Scan for the cell matching the given text and deliver its (x, y) coordinate at center. 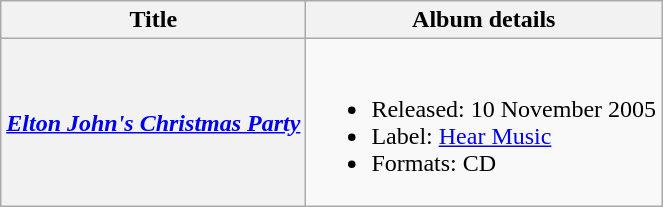
Elton John's Christmas Party (154, 122)
Released: 10 November 2005Label: Hear MusicFormats: CD (484, 122)
Title (154, 20)
Album details (484, 20)
